Pinpoint the cell where the given text exists, returning its (X, Y) midpoint coordinate. 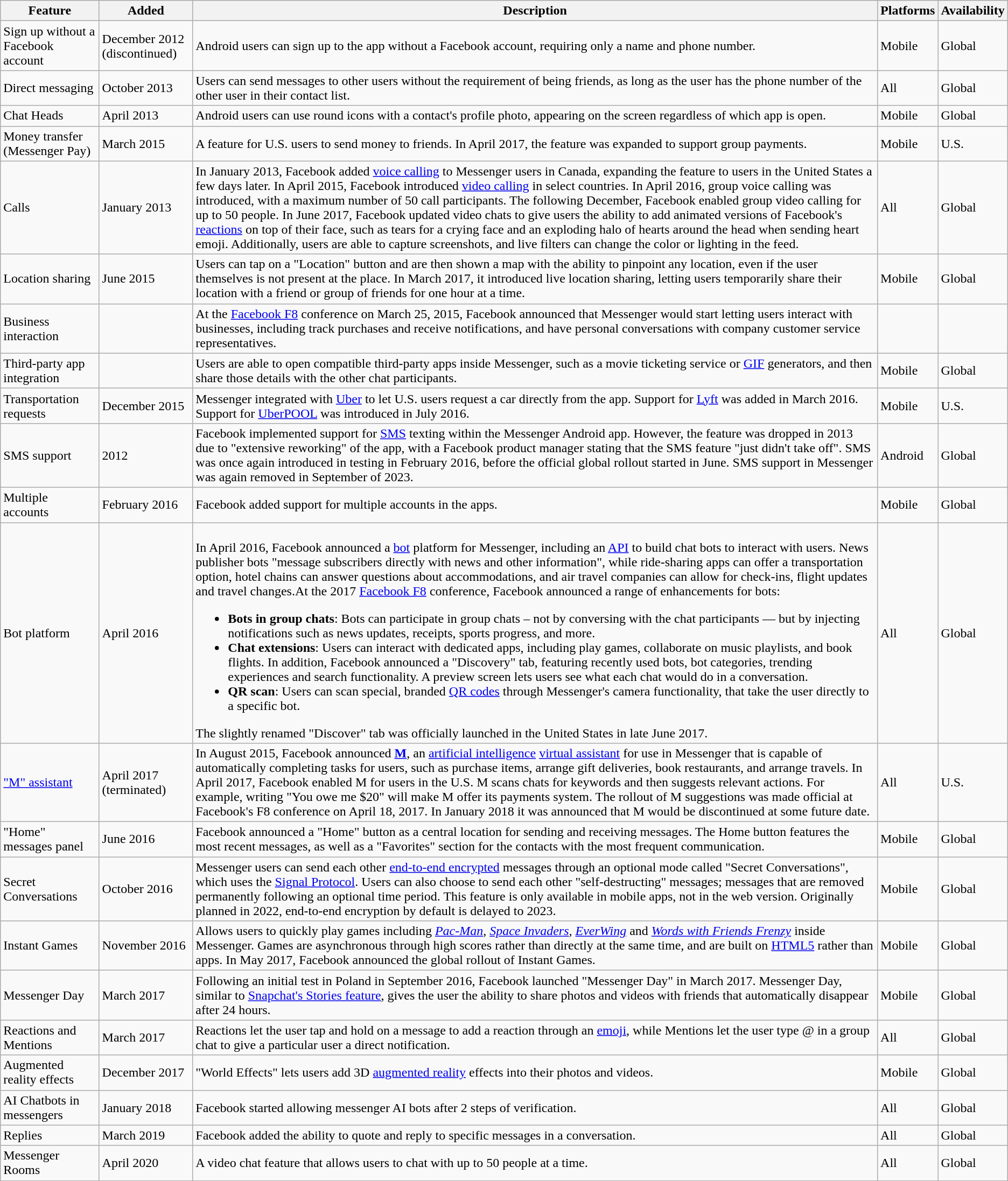
Facebook started allowing messenger AI bots after 2 steps of verification. (535, 1108)
"World Effects" lets users add 3D augmented reality effects into their photos and videos. (535, 1072)
Sign up without a Facebook account (50, 46)
April 2013 (146, 116)
Added (146, 11)
"Home" messages panel (50, 840)
April 2016 (146, 632)
Platforms (908, 11)
Availability (972, 11)
Messenger Rooms (50, 1163)
March 2015 (146, 143)
Facebook added the ability to quote and reply to specific messages in a conversation. (535, 1135)
Multiple accounts (50, 505)
December 2017 (146, 1072)
June 2015 (146, 279)
Description (535, 11)
Reactions and Mentions (50, 1038)
Secret Conversations (50, 889)
December 2015 (146, 406)
Money transfer (Messenger Pay) (50, 143)
October 2013 (146, 88)
Instant Games (50, 946)
A video chat feature that allows users to chat with up to 50 people at a time. (535, 1163)
AI Chatbots in messengers (50, 1108)
Transportation requests (50, 406)
Feature (50, 11)
Third-party app integration (50, 370)
November 2016 (146, 946)
January 2013 (146, 208)
Replies (50, 1135)
June 2016 (146, 840)
February 2016 (146, 505)
April 2020 (146, 1163)
Business interaction (50, 328)
January 2018 (146, 1108)
Augmented reality effects (50, 1072)
Calls (50, 208)
SMS support (50, 455)
October 2016 (146, 889)
Android users can use round icons with a contact's profile photo, appearing on the screen regardless of which app is open. (535, 116)
Direct messaging (50, 88)
December 2012 (discontinued) (146, 46)
Bot platform (50, 632)
Location sharing (50, 279)
Android (908, 455)
Facebook added support for multiple accounts in the apps. (535, 505)
March 2019 (146, 1135)
Messenger Day (50, 995)
2012 (146, 455)
"M" assistant (50, 783)
Chat Heads (50, 116)
A feature for U.S. users to send money to friends. In April 2017, the feature was expanded to support group payments. (535, 143)
April 2017 (terminated) (146, 783)
Android users can sign up to the app without a Facebook account, requiring only a name and phone number. (535, 46)
